For the text-containing cell, return its midpoint in [x, y] coordinate format. 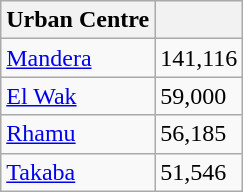
51,546 [199, 172]
Rhamu [78, 134]
El Wak [78, 96]
Urban Centre [78, 20]
Mandera [78, 58]
56,185 [199, 134]
141,116 [199, 58]
59,000 [199, 96]
Takaba [78, 172]
